From the cell containing the given text, extract its center point as [X, Y] coordinate. 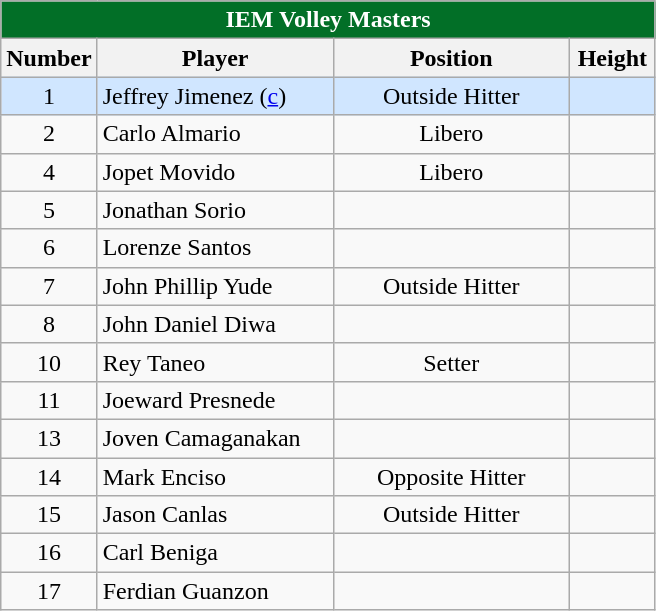
2 [49, 134]
Setter [451, 362]
7 [49, 286]
8 [49, 324]
IEM Volley Masters [328, 20]
Ferdian Guanzon [215, 591]
Carlo Almario [215, 134]
Number [49, 58]
1 [49, 96]
16 [49, 553]
13 [49, 438]
Opposite Hitter [451, 477]
John Daniel Diwa [215, 324]
John Phillip Yude [215, 286]
Position [451, 58]
Jonathan Sorio [215, 210]
10 [49, 362]
Rey Taneo [215, 362]
6 [49, 248]
Carl Beniga [215, 553]
Player [215, 58]
15 [49, 515]
Joven Camaganakan [215, 438]
17 [49, 591]
Jeffrey Jimenez (c) [215, 96]
Height [612, 58]
Jason Canlas [215, 515]
14 [49, 477]
4 [49, 172]
Lorenze Santos [215, 248]
Jopet Movido [215, 172]
11 [49, 400]
Joeward Presnede [215, 400]
Mark Enciso [215, 477]
5 [49, 210]
